Capture the cell that displays the provided text and extract its [X, Y] central coordinate. 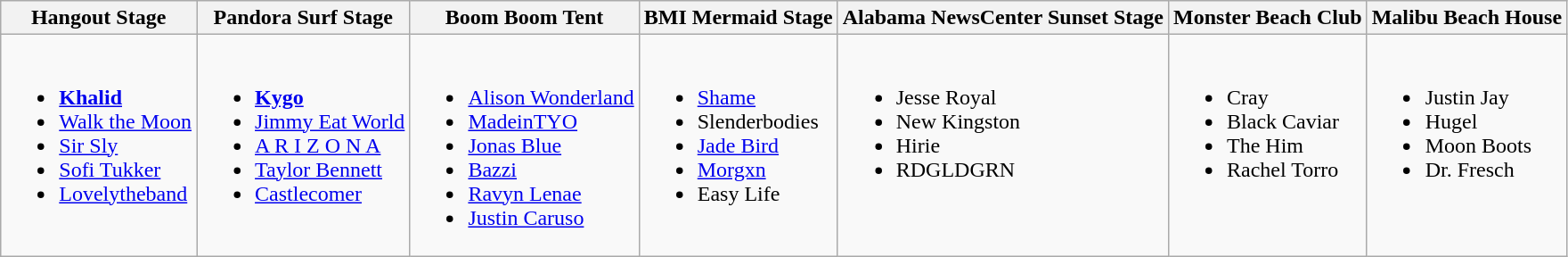
BMI Mermaid Stage [738, 18]
Pandora Surf Stage [303, 18]
KhalidWalk the MoonSir SlySofi TukkerLovelytheband [99, 145]
Hangout Stage [99, 18]
Malibu Beach House [1466, 18]
Alabama NewsCenter Sunset Stage [1003, 18]
Boom Boom Tent [524, 18]
Alison WonderlandMadeinTYOJonas BlueBazziRavyn LenaeJustin Caruso [524, 145]
KygoJimmy Eat WorldA R I Z O N ATaylor BennettCastlecomer [303, 145]
ShameSlenderbodiesJade BirdMorgxnEasy Life [738, 145]
Jesse RoyalNew KingstonHirieRDGLDGRN [1003, 145]
Justin JayHugelMoon BootsDr. Fresch [1466, 145]
CrayBlack CaviarThe HimRachel Torro [1269, 145]
Monster Beach Club [1269, 18]
